Detect which cell encompasses the target text, then output its (X, Y) center coordinate. 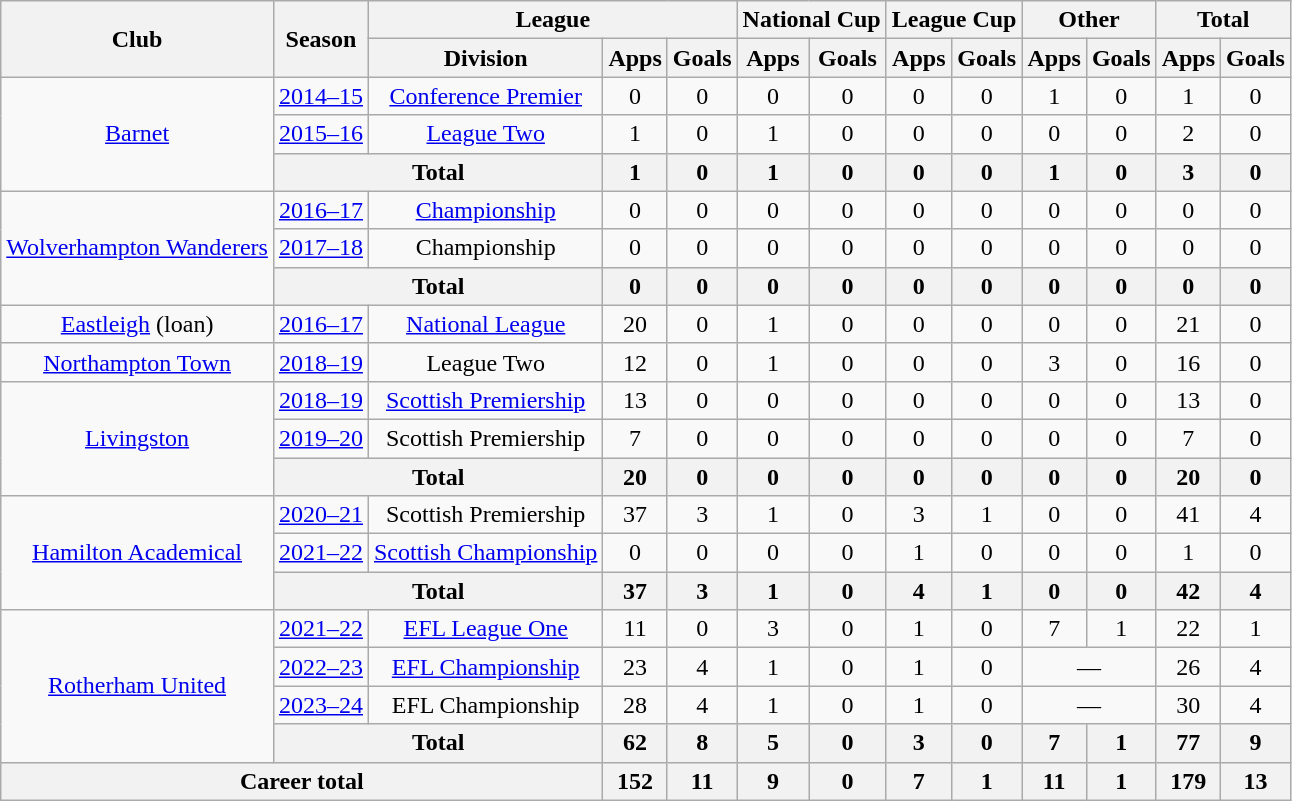
2022–23 (320, 667)
42 (1188, 591)
League (552, 20)
2015–16 (320, 134)
2023–24 (320, 705)
Conference Premier (485, 96)
30 (1188, 705)
8 (702, 743)
2017–18 (320, 248)
Rotherham United (138, 686)
77 (1188, 743)
16 (1188, 362)
National Cup (812, 20)
28 (635, 705)
EFL League One (485, 629)
5 (773, 743)
22 (1188, 629)
21 (1188, 324)
Northampton Town (138, 362)
2019–20 (320, 438)
Other (1089, 20)
Scottish Championship (485, 553)
12 (635, 362)
23 (635, 667)
152 (635, 781)
Hamilton Academical (138, 553)
26 (1188, 667)
Career total (302, 781)
Eastleigh (loan) (138, 324)
2 (1188, 134)
Club (138, 39)
62 (635, 743)
League Cup (954, 20)
Livingston (138, 438)
Wolverhampton Wanderers (138, 248)
Season (320, 39)
179 (1188, 781)
National League (485, 324)
2020–21 (320, 515)
Division (485, 58)
Barnet (138, 134)
41 (1188, 515)
2014–15 (320, 96)
